Locate the cell with the specified text and output its (X, Y) center coordinate. 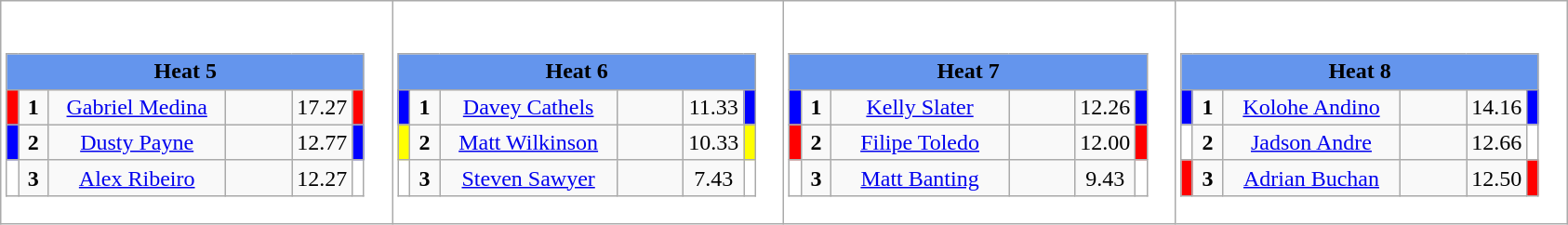
Dusty Payne (138, 142)
Heat 6 1 Davey Cathels 11.33 2 Matt Wilkinson 10.33 3 Steven Sawyer 7.43 (588, 112)
12.00 (1105, 142)
Davey Cathels (528, 107)
Heat 5 (185, 72)
7.43 (714, 178)
Heat 6 (577, 72)
Filipe Toledo (921, 142)
Alex Ribeiro (138, 178)
12.77 (322, 142)
Kolohe Andino (1311, 107)
Heat 8 1 Kolohe Andino 14.16 2 Jadson Andre 12.66 3 Adrian Buchan 12.50 (1371, 112)
Steven Sawyer (528, 178)
Heat 7 1 Kelly Slater 12.26 2 Filipe Toledo 12.00 3 Matt Banting 9.43 (980, 112)
12.27 (322, 178)
Jadson Andre (1311, 142)
Matt Banting (921, 178)
9.43 (1105, 178)
12.50 (1497, 178)
11.33 (714, 107)
12.66 (1497, 142)
Kelly Slater (921, 107)
12.26 (1105, 107)
Heat 5 1 Gabriel Medina 17.27 2 Dusty Payne 12.77 3 Alex Ribeiro 12.27 (197, 112)
Heat 7 (968, 72)
Matt Wilkinson (528, 142)
14.16 (1497, 107)
Adrian Buchan (1311, 178)
10.33 (714, 142)
Gabriel Medina (138, 107)
Heat 8 (1360, 72)
17.27 (322, 107)
